Identify which cell holds the provided text, then report its (X, Y) central coordinate. 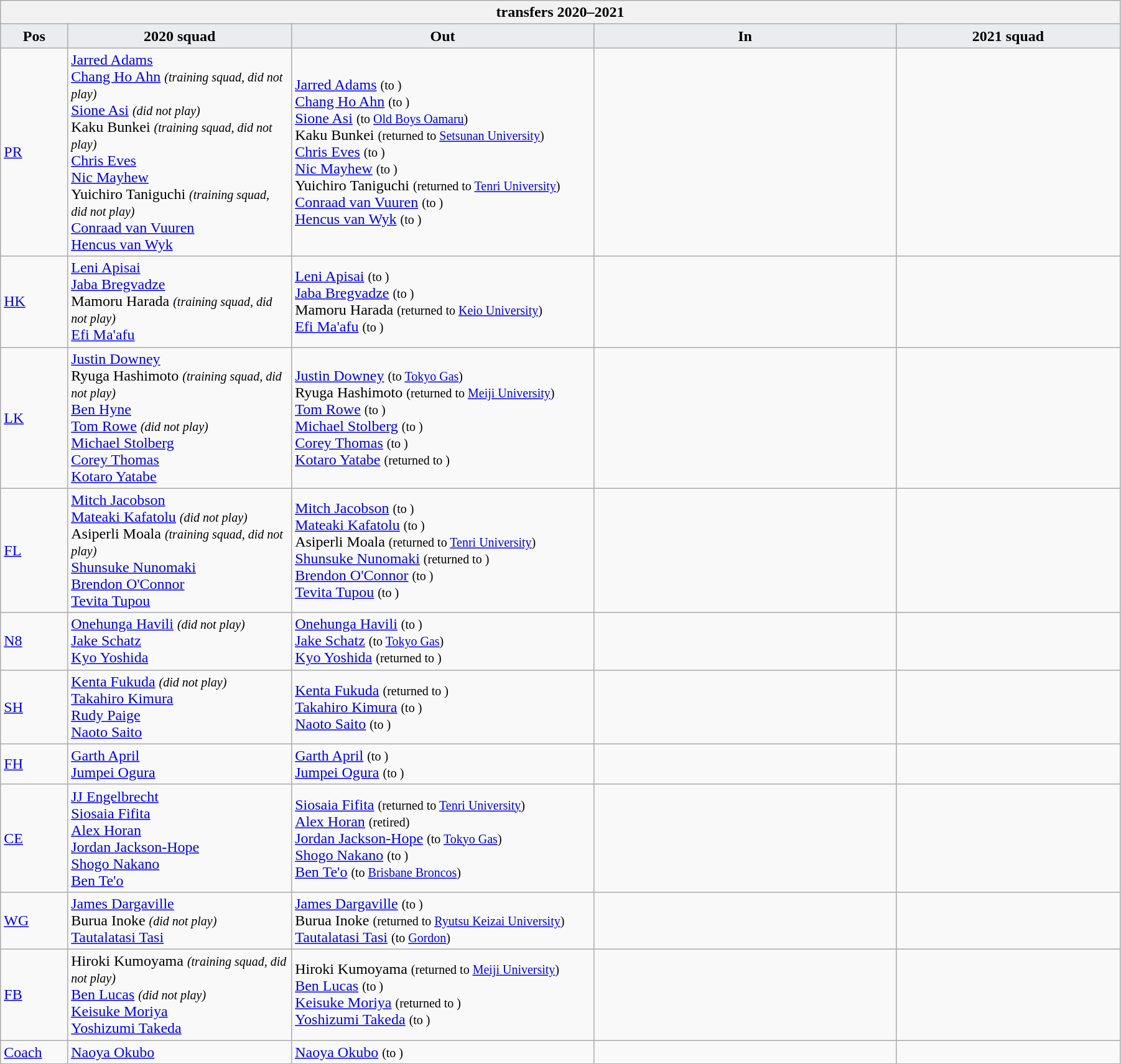
Onehunga Havili (to ) Jake Schatz (to Tokyo Gas) Kyo Yoshida (returned to ) (443, 641)
JJ Engelbrecht Siosaia Fifita Alex Horan Jordan Jackson-Hope Shogo Nakano Ben Te'o (180, 838)
transfers 2020–2021 (560, 12)
CE (34, 838)
2021 squad (1008, 36)
James Dargaville Burua Inoke (did not play) Tautalatasi Tasi (180, 920)
Hiroki Kumoyama (training squad, did not play) Ben Lucas (did not play) Keisuke Moriya Yoshizumi Takeda (180, 994)
Kenta Fukuda (did not play) Takahiro Kimura Rudy Paige Naoto Saito (180, 706)
HK (34, 302)
Leni Apisai (to ) Jaba Bregvadze (to ) Mamoru Harada (returned to Keio University) Efi Ma'afu (to ) (443, 302)
Pos (34, 36)
James Dargaville (to ) Burua Inoke (returned to Ryutsu Keizai University) Tautalatasi Tasi (to Gordon) (443, 920)
Garth April (to ) Jumpei Ogura (to ) (443, 764)
Justin Downey Ryuga Hashimoto (training squad, did not play) Ben Hyne Tom Rowe (did not play) Michael Stolberg Corey Thomas Kotaro Yatabe (180, 418)
FH (34, 764)
WG (34, 920)
Onehunga Havili (did not play) Jake Schatz Kyo Yoshida (180, 641)
PR (34, 152)
2020 squad (180, 36)
Kenta Fukuda (returned to ) Takahiro Kimura (to ) Naoto Saito (to ) (443, 706)
LK (34, 418)
Out (443, 36)
Garth April Jumpei Ogura (180, 764)
Leni Apisai Jaba Bregvadze Mamoru Harada (training squad, did not play) Efi Ma'afu (180, 302)
Mitch Jacobson Mateaki Kafatolu (did not play) Asiperli Moala (training squad, did not play) Shunsuke Nunomaki Brendon O'Connor Tevita Tupou (180, 550)
Coach (34, 1052)
FL (34, 550)
SH (34, 706)
Hiroki Kumoyama (returned to Meiji University) Ben Lucas (to ) Keisuke Moriya (returned to ) Yoshizumi Takeda (to ) (443, 994)
FB (34, 994)
N8 (34, 641)
In (745, 36)
Naoya Okubo (to ) (443, 1052)
Naoya Okubo (180, 1052)
